Extract the [x, y] coordinate from the center of the cell holding the provided text.  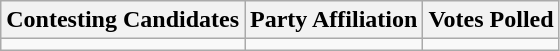
Party Affiliation [334, 20]
Votes Polled [491, 20]
Contesting Candidates [123, 20]
